Capture the cell that displays the provided text and extract its [x, y] central coordinate. 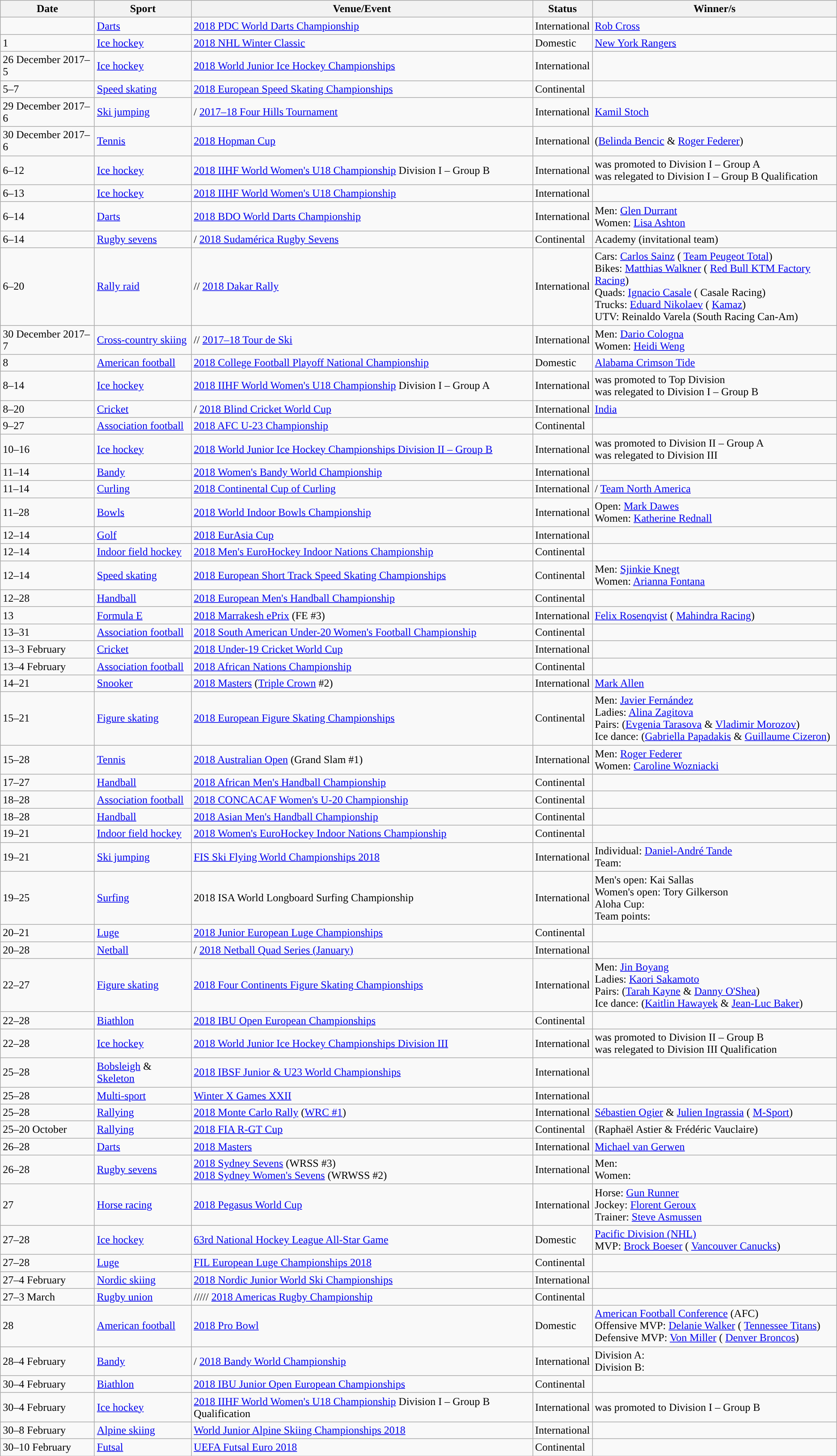
Rally raid [143, 286]
Felix Rosenqvist ( Mahindra Racing) [714, 615]
2018 Women's Bandy World Championship [362, 472]
World Junior Alpine Skiing Championships 2018 [362, 1430]
FIL European Luge Championships 2018 [362, 1263]
9–27 [47, 426]
2018 Masters [362, 1147]
was promoted to Division I – Group A was relegated to Division I – Group B Qualification [714, 170]
Mark Allen [714, 684]
2018 IIHF World Women's U18 Championship Division I – Group A [362, 386]
26 December 2017–5 [47, 66]
27–3 March [47, 1297]
India [714, 409]
2018 Hopman Cup [362, 141]
2018 PDC World Darts Championship [362, 26]
2018 IBSF Junior & U23 World Championships [362, 1072]
Men: Women: [714, 1169]
Individual: Daniel-André TandeTeam: [714, 857]
2018 ISA World Longboard Surfing Championship [362, 898]
2018 World Junior Ice Hockey Championships Division II – Group B [362, 449]
2018 FIA R-GT Cup [362, 1130]
6–20 [47, 286]
2018 World Junior Ice Hockey Championships Division III [362, 1043]
2018 Men's EuroHockey Indoor Nations Championship [362, 552]
20–28 [47, 950]
6–13 [47, 193]
Alpine skiing [143, 1430]
Pacific Division (NHL)MVP: Brock Boeser ( Vancouver Canucks) [714, 1240]
/ 2018 Sudamérica Rugby Sevens [362, 239]
13–4 February [47, 667]
13 [47, 615]
Multi-sport [143, 1096]
Men: Javier FernándezLadies: Alina ZagitovaPairs: (Evgenia Tarasova & Vladimir Morozov)Ice dance: (Gabriella Papadakis & Guillaume Cizeron) [714, 719]
27–4 February [47, 1280]
30 December 2017–7 [47, 340]
/ 2018 Netball Quad Series (January) [362, 950]
27 [47, 1205]
/ 2018 Bandy World Championship [362, 1361]
2018 Masters (Triple Crown #2) [362, 684]
2018 Pro Bowl [362, 1326]
Division A: Division B: [714, 1361]
Rob Cross [714, 26]
Sport [143, 9]
(Raphaël Astier & Frédéric Vauclaire) [714, 1130]
2018 Nordic Junior World Ski Championships [362, 1280]
Men: Roger FedererWomen: Caroline Wozniacki [714, 760]
Men: Jin BoyangLadies: Kaori SakamotoPairs: (Tarah Kayne & Danny O'Shea)Ice dance: (Kaitlin Hawayek & Jean-Luc Baker) [714, 985]
2018 IBU Open European Championships [362, 1020]
2018 IIHF World Women's U18 Championship [362, 193]
2018 Women's EuroHockey Indoor Nations Championship [362, 834]
/ 2017–18 Four Hills Tournament [362, 112]
11–28 [47, 512]
2018 African Men's Handball Championship [362, 783]
5–7 [47, 89]
2018 Four Continents Figure Skating Championships [362, 985]
17–27 [47, 783]
FIS Ski Flying World Championships 2018 [362, 857]
1 [47, 43]
2018 World Indoor Bowls Championship [362, 512]
Winter X Games XXII [362, 1096]
30 December 2017–6 [47, 141]
2018 European Short Track Speed Skating Championships [362, 575]
// 2018 Dakar Rally [362, 286]
2018 European Figure Skating Championships [362, 719]
Bowls [143, 512]
2018 NHL Winter Classic [362, 43]
13–3 February [47, 649]
19–25 [47, 898]
/ 2018 Blind Cricket World Cup [362, 409]
Academy (invitational team) [714, 239]
63rd National Hockey League All-Star Game [362, 1240]
2018 Continental Cup of Curling [362, 489]
30–10 February [47, 1447]
Netball [143, 950]
8 [47, 363]
2018 CONCACAF Women's U-20 Championship [362, 800]
UEFA Futsal Euro 2018 [362, 1447]
2018 IIHF World Women's U18 Championship Division I – Group B Qualification [362, 1407]
8–14 [47, 386]
8–20 [47, 409]
Golf [143, 535]
2018 African Nations Championship [362, 667]
Snooker [143, 684]
2018 Junior European Luge Championships [362, 933]
Kamil Stoch [714, 112]
Rugby union [143, 1297]
// 2017–18 Tour de Ski [362, 340]
29 December 2017–6 [47, 112]
Open: Mark DawesWomen: Katherine Rednall [714, 512]
Michael van Gerwen [714, 1147]
13–31 [47, 632]
Men: Dario ColognaWomen: Heidi Weng [714, 340]
Surfing [143, 898]
2018 Sydney Sevens (WRSS #3) 2018 Sydney Women's Sevens (WRWSS #2) [362, 1169]
25–20 October [47, 1130]
2018 European Men's Handball Championship [362, 598]
Bobsleigh & Skeleton [143, 1072]
Men: Glen DurrantWomen: Lisa Ashton [714, 216]
Status [562, 9]
Men: Sjinkie KnegtWomen: Arianna Fontana [714, 575]
Futsal [143, 1447]
15–28 [47, 760]
6–12 [47, 170]
20–21 [47, 933]
10–16 [47, 449]
2018 Pegasus World Cup [362, 1205]
2018 Marrakesh ePrix (FE #3) [362, 615]
2018 South American Under-20 Women's Football Championship [362, 632]
Alabama Crimson Tide [714, 363]
2018 Under-19 Cricket World Cup [362, 649]
Nordic skiing [143, 1280]
Winner/s [714, 9]
14–21 [47, 684]
was promoted to Division I – Group B [714, 1407]
15–21 [47, 719]
28 [47, 1326]
2018 World Junior Ice Hockey Championships [362, 66]
Curling [143, 489]
Horse: Gun RunnerJockey: Florent GerouxTrainer: Steve Asmussen [714, 1205]
was promoted to Top Division was relegated to Division I – Group B [714, 386]
2018 EurAsia Cup [362, 535]
2018 College Football Playoff National Championship [362, 363]
was promoted to Division II – Group B was relegated to Division III Qualification [714, 1043]
30–8 February [47, 1430]
Cross-country skiing [143, 340]
22–27 [47, 985]
28–4 February [47, 1361]
2018 IIHF World Women's U18 Championship Division I – Group B [362, 170]
12–28 [47, 598]
was promoted to Division II – Group A was relegated to Division III [714, 449]
New York Rangers [714, 43]
American Football Conference (AFC)Offensive MVP: Delanie Walker ( Tennessee Titans)Defensive MVP: Von Miller ( Denver Broncos) [714, 1326]
2018 BDO World Darts Championship [362, 216]
Men's open: Kai SallasWomen's open: Tory GilkersonAloha Cup: Team points: [714, 898]
/ Team North America [714, 489]
2018 IBU Junior Open European Championships [362, 1384]
2018 European Speed Skating Championships [362, 89]
2018 Australian Open (Grand Slam #1) [362, 760]
2018 Asian Men's Handball Championship [362, 817]
(Belinda Bencic & Roger Federer) [714, 141]
Venue/Event [362, 9]
Sébastien Ogier & Julien Ingrassia ( M-Sport) [714, 1113]
2018 Monte Carlo Rally (WRC #1) [362, 1113]
///// 2018 Americas Rugby Championship [362, 1297]
Formula E [143, 615]
Horse racing [143, 1205]
2018 AFC U-23 Championship [362, 426]
Date [47, 9]
